For the text-containing cell, return its midpoint in (X, Y) coordinate format. 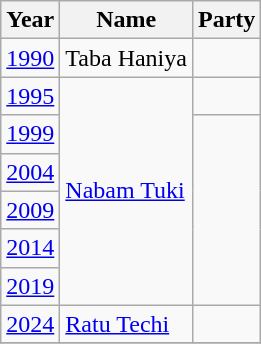
1990 (30, 58)
Name (126, 20)
2024 (30, 324)
2014 (30, 248)
Nabam Tuki (126, 191)
Taba Haniya (126, 58)
Year (30, 20)
2009 (30, 210)
2019 (30, 286)
1995 (30, 96)
2004 (30, 172)
1999 (30, 134)
Party (226, 20)
Ratu Techi (126, 324)
